From the cell containing the given text, extract its center point as [x, y] coordinate. 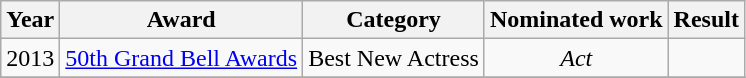
Best New Actress [394, 58]
2013 [30, 58]
Award [182, 20]
Year [30, 20]
Nominated work [576, 20]
50th Grand Bell Awards [182, 58]
Act [576, 58]
Category [394, 20]
Result [706, 20]
